Detect which cell encompasses the target text, then output its (x, y) center coordinate. 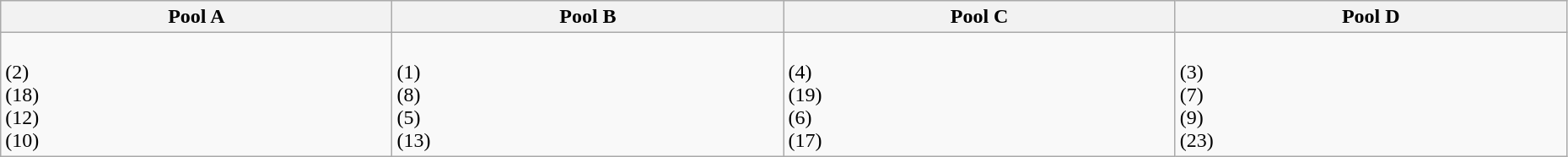
(1) (8) (5) (13) (588, 95)
(3) (7) (9) (23) (1371, 95)
(2) (18) (12) (10) (197, 95)
(4) (19) (6) (17) (979, 95)
Pool A (197, 17)
Pool D (1371, 17)
Pool C (979, 17)
Pool B (588, 17)
